Provide the (x, y) coordinate of the cell's center where the given text is located.  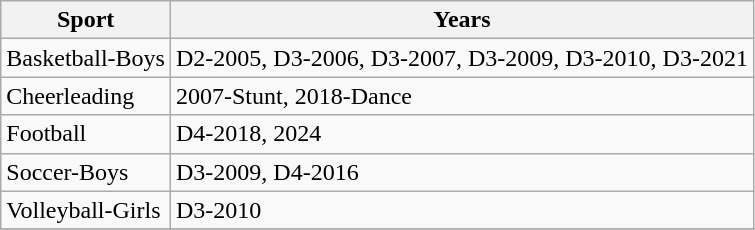
D3-2010 (462, 210)
2007-Stunt, 2018-Dance (462, 96)
Soccer-Boys (86, 172)
Volleyball-Girls (86, 210)
Years (462, 20)
Football (86, 134)
Sport (86, 20)
D4-2018, 2024 (462, 134)
D3-2009, D4-2016 (462, 172)
Cheerleading (86, 96)
D2-2005, D3-2006, D3-2007, D3-2009, D3-2010, D3-2021 (462, 58)
Basketball-Boys (86, 58)
